Return the [x, y] coordinate for the center point of the cell that contains the specified text.  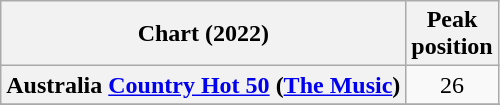
Australia Country Hot 50 (The Music) [204, 85]
Chart (2022) [204, 34]
Peakposition [452, 34]
26 [452, 85]
